Scan for the cell matching the given text and deliver its [x, y] coordinate at center. 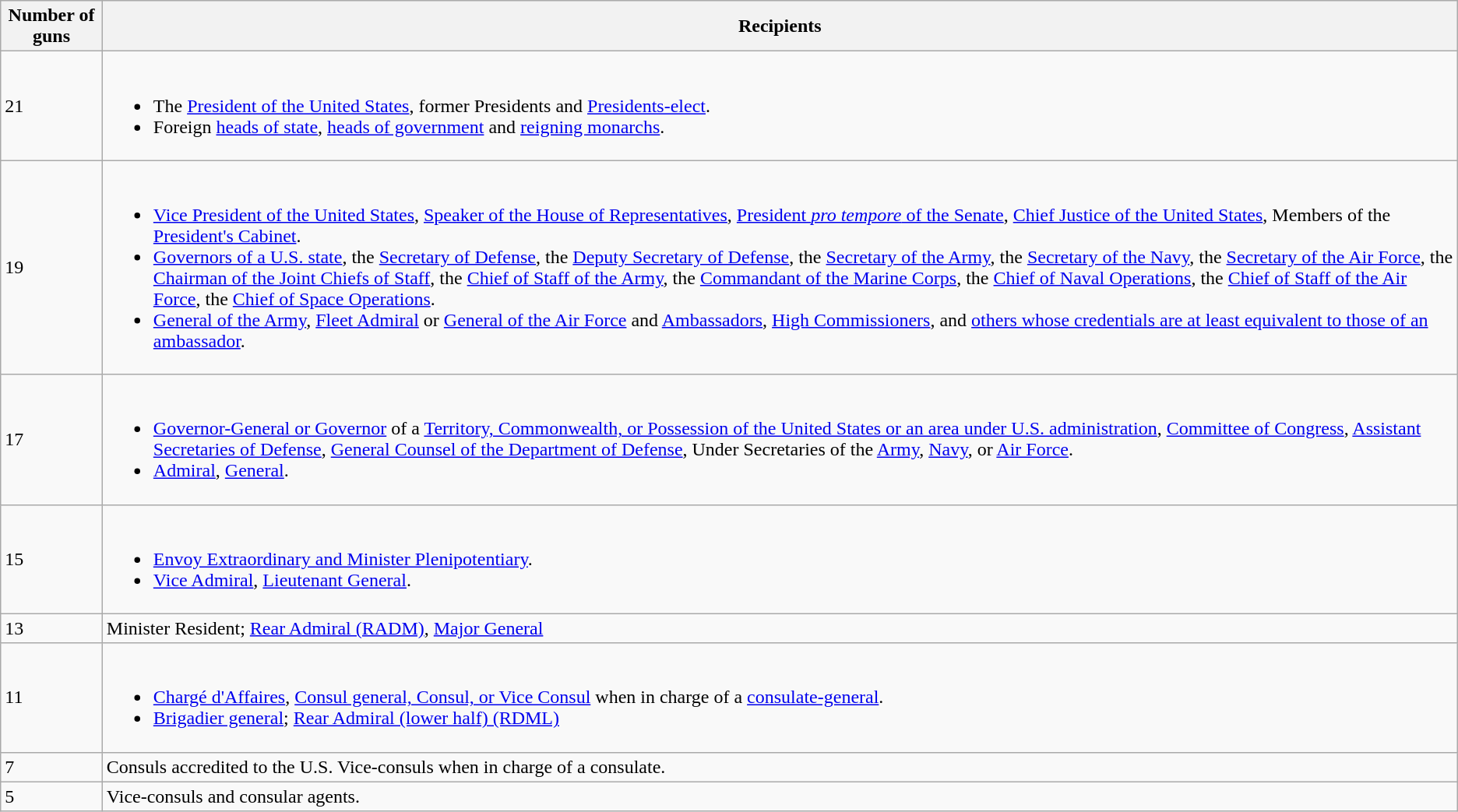
21 [51, 106]
7 [51, 767]
17 [51, 439]
Envoy Extraordinary and Minister Plenipotentiary.Vice Admiral, Lieutenant General. [780, 559]
Vice-consuls and consular agents. [780, 796]
19 [51, 268]
The President of the United States, former Presidents and Presidents-elect.Foreign heads of state, heads of government and reigning monarchs. [780, 106]
Minister Resident; Rear Admiral (RADM), Major General [780, 628]
5 [51, 796]
15 [51, 559]
Chargé d'Affaires, Consul general, Consul, or Vice Consul when in charge of a consulate-general.Brigadier general; Rear Admiral (lower half) (RDML) [780, 698]
11 [51, 698]
Recipients [780, 26]
13 [51, 628]
Number of guns [51, 26]
Consuls accredited to the U.S. Vice-consuls when in charge of a consulate. [780, 767]
